Provide the [X, Y] coordinate of the cell's center where the given text is located.  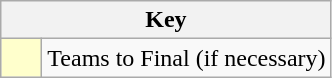
Key [166, 20]
Teams to Final (if necessary) [186, 58]
